For the text-containing cell, return its midpoint in [x, y] coordinate format. 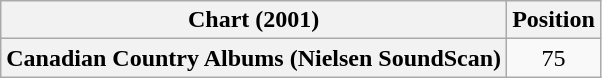
Chart (2001) [254, 20]
Canadian Country Albums (Nielsen SoundScan) [254, 58]
75 [554, 58]
Position [554, 20]
